Output the [x, y] coordinate of the center of the cell containing the given text.  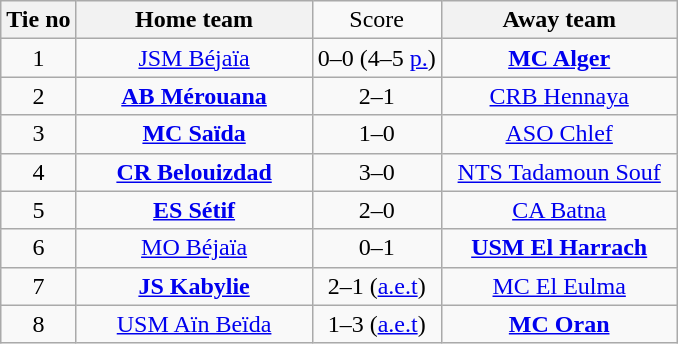
USM Aïn Beïda [194, 324]
JSM Béjaïa [194, 58]
USM El Harrach [559, 248]
2–0 [376, 210]
2 [38, 96]
3–0 [376, 172]
2–1 [376, 96]
MO Béjaïa [194, 248]
AB Mérouana [194, 96]
4 [38, 172]
CA Batna [559, 210]
MC Oran [559, 324]
Score [376, 20]
Home team [194, 20]
CRB Hennaya [559, 96]
MC Saïda [194, 134]
3 [38, 134]
1–3 (a.e.t) [376, 324]
NTS Tadamoun Souf [559, 172]
1 [38, 58]
Tie no [38, 20]
7 [38, 286]
ASO Chlef [559, 134]
0–1 [376, 248]
5 [38, 210]
Away team [559, 20]
1–0 [376, 134]
8 [38, 324]
CR Belouizdad [194, 172]
ES Sétif [194, 210]
2–1 (a.e.t) [376, 286]
MC Alger [559, 58]
JS Kabylie [194, 286]
0–0 (4–5 p.) [376, 58]
6 [38, 248]
MC El Eulma [559, 286]
